Search for the cell housing the specified text and yield its [x, y] center coordinate. 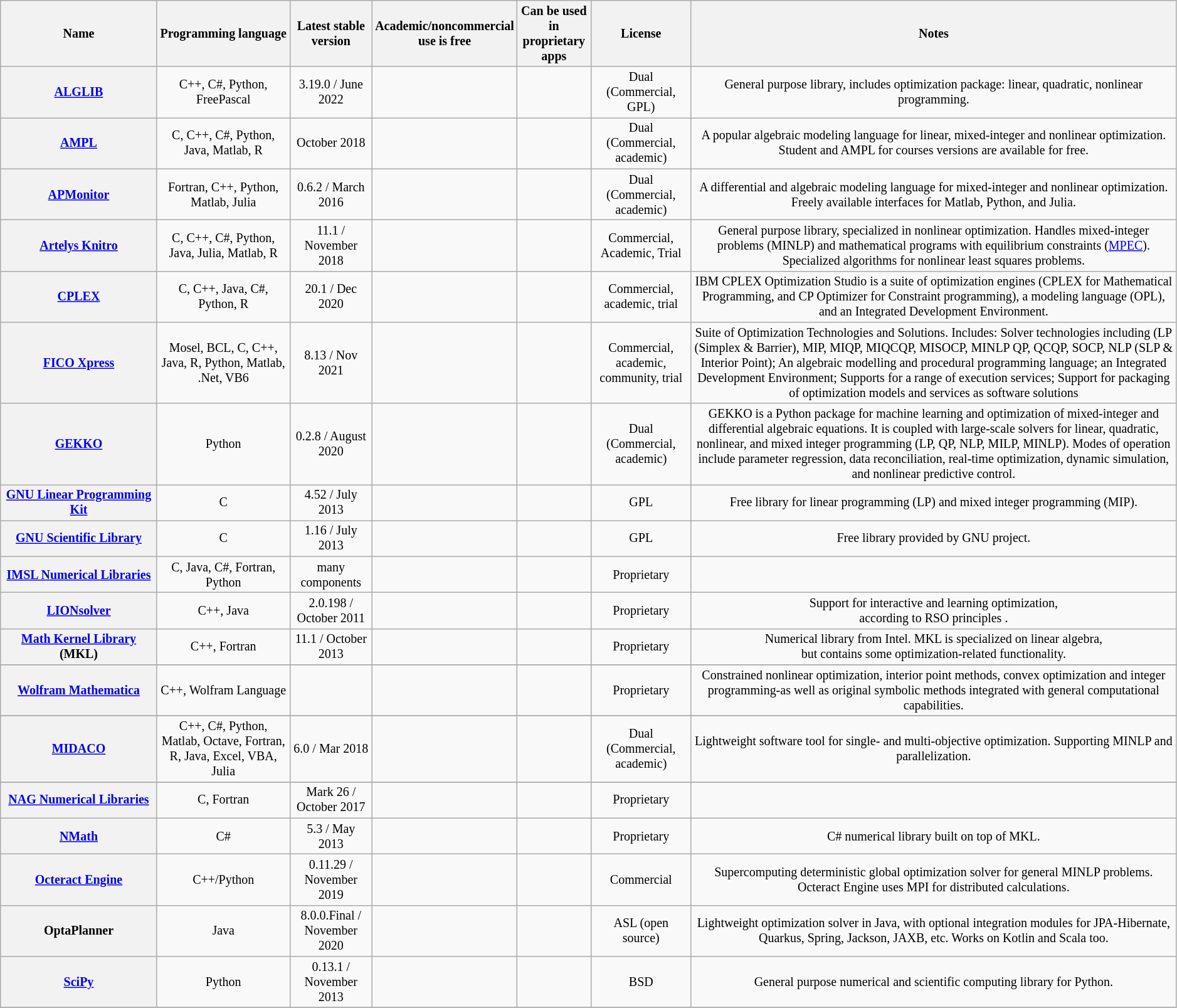
6.0 / Mar 2018 [331, 749]
General purpose numerical and scientific computing library for Python. [933, 982]
0.11.29 / November 2019 [331, 879]
0.13.1 / November 2013 [331, 982]
many components [331, 575]
ALGLIB [79, 93]
Wolfram Mathematica [79, 690]
Free library provided by GNU project. [933, 538]
Mark 26 / October 2017 [331, 800]
3.19.0 / June 2022 [331, 93]
11.1 / November 2018 [331, 246]
Can be used inproprietary apps [554, 34]
5.3 / May 2013 [331, 837]
ASL (open source) [641, 931]
APMonitor [79, 194]
Dual (Commercial, GPL) [641, 93]
C++, Wolfram Language [223, 690]
Latest stable version [331, 34]
Java [223, 931]
GNU Scientific Library [79, 538]
SciPy [79, 982]
C, C++, Java, C#, Python, R [223, 296]
Commercial [641, 879]
Mosel, BCL, C, C++, Java, R, Python, Matlab, .Net, VB6 [223, 363]
CPLEX [79, 296]
License [641, 34]
Commercial, Academic, Trial [641, 246]
20.1 / Dec 2020 [331, 296]
NAG Numerical Libraries [79, 800]
C, C++, C#, Python, Java, Julia, Matlab, R [223, 246]
Notes [933, 34]
C, C++, C#, Python, Java, Matlab, R [223, 143]
Artelys Knitro [79, 246]
8.13 / Nov 2021 [331, 363]
C++/Python [223, 879]
Academic/noncommercialuse is free [444, 34]
2.0.198 / October 2011 [331, 611]
LIONsolver [79, 611]
C++, C#, Python, Matlab, Octave, Fortran, R, Java, Excel, VBA, Julia [223, 749]
C, Fortran [223, 800]
MIDACO [79, 749]
GEKKO [79, 444]
Math Kernel Library (MKL) [79, 647]
Commercial, academic, trial [641, 296]
Fortran, C++, Python, Matlab, Julia [223, 194]
C, Java, C#, Fortran, Python [223, 575]
1.16 / July 2013 [331, 538]
BSD [641, 982]
8.0.0.Final / November 2020 [331, 931]
C# [223, 837]
4.52 / July 2013 [331, 503]
Lightweight software tool for single- and multi-objective optimization. Supporting MINLP and parallelization. [933, 749]
Name [79, 34]
Free library for linear programming (LP) and mixed integer programming (MIP). [933, 503]
October 2018 [331, 143]
Programming language [223, 34]
OptaPlanner [79, 931]
AMPL [79, 143]
Octeract Engine [79, 879]
Supercomputing deterministic global optimization solver for general MINLP problems. Octeract Engine uses MPI for distributed calculations. [933, 879]
0.6.2 / March 2016 [331, 194]
GNU Linear Programming Kit [79, 503]
IMSL Numerical Libraries [79, 575]
Support for interactive and learning optimization,according to RSO principles . [933, 611]
C++, Java [223, 611]
C++, C#, Python, FreePascal [223, 93]
Commercial, academic, community, trial [641, 363]
11.1 / October 2013 [331, 647]
Numerical library from Intel. MKL is specialized on linear algebra,but contains some optimization-related functionality. [933, 647]
C++, Fortran [223, 647]
C# numerical library built on top of MKL. [933, 837]
FICO Xpress [79, 363]
NMath [79, 837]
0.2.8 / August 2020 [331, 444]
General purpose library, includes optimization package: linear, quadratic, nonlinear programming. [933, 93]
